Determine the [X, Y] coordinate at the center of the cell enclosing the given text.  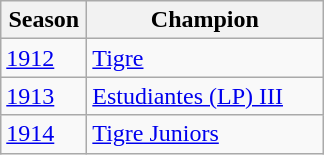
Tigre [205, 58]
1914 [44, 134]
1912 [44, 58]
Season [44, 20]
Tigre Juniors [205, 134]
Estudiantes (LP) III [205, 96]
Champion [205, 20]
1913 [44, 96]
